Capture the cell that displays the provided text and extract its (X, Y) central coordinate. 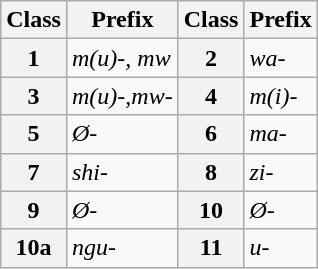
m(u)-,mw- (122, 96)
u- (280, 248)
7 (34, 172)
3 (34, 96)
5 (34, 134)
shi- (122, 172)
ma- (280, 134)
4 (211, 96)
8 (211, 172)
zi- (280, 172)
6 (211, 134)
m(u)-, mw (122, 58)
10a (34, 248)
1 (34, 58)
10 (211, 210)
11 (211, 248)
m(i)- (280, 96)
9 (34, 210)
wa- (280, 58)
ngu- (122, 248)
2 (211, 58)
